Scan for the cell matching the given text and deliver its (X, Y) coordinate at center. 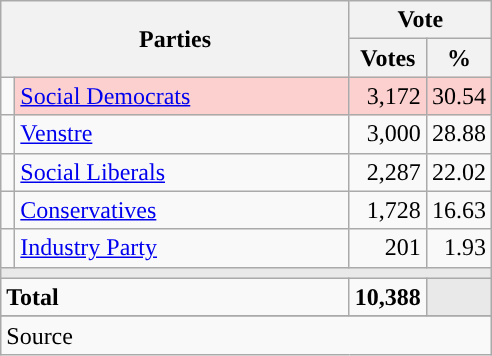
3,172 (388, 96)
16.63 (458, 210)
1,728 (388, 210)
10,388 (388, 297)
Venstre (182, 134)
28.88 (458, 134)
30.54 (458, 96)
2,287 (388, 172)
22.02 (458, 172)
Source (246, 335)
Vote (420, 20)
3,000 (388, 134)
Industry Party (182, 248)
Conservatives (182, 210)
Parties (176, 39)
Social Liberals (182, 172)
Social Democrats (182, 96)
Votes (388, 58)
% (458, 58)
201 (388, 248)
Total (176, 297)
1.93 (458, 248)
